Extract the (x, y) coordinate from the center of the cell holding the provided text.  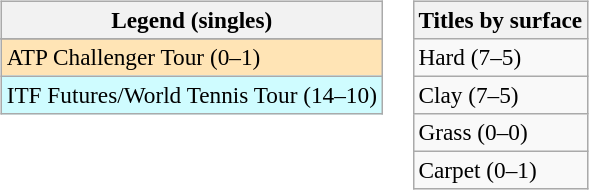
Hard (7–5) (500, 57)
Titles by surface (500, 20)
Clay (7–5) (500, 95)
ITF Futures/World Tennis Tour (14–10) (192, 95)
ATP Challenger Tour (0–1) (192, 57)
Legend (singles) (192, 20)
Grass (0–0) (500, 133)
Carpet (0–1) (500, 171)
